Find where the given text appears and provide that cell's center as (x, y) coordinate. 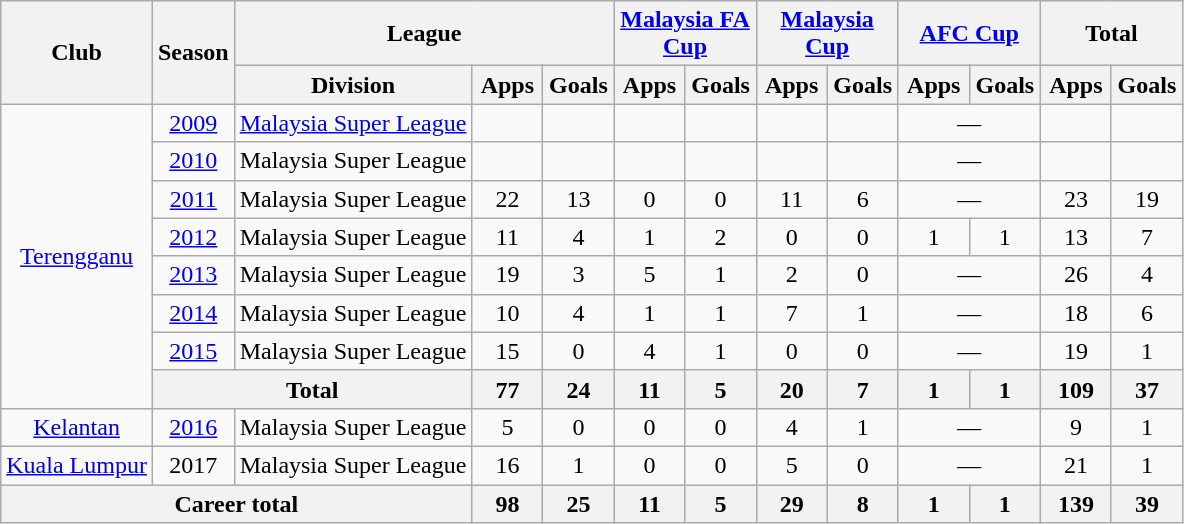
Malaysia FA Cup (685, 34)
21 (1076, 465)
16 (508, 465)
AFC Cup (969, 34)
Division (353, 85)
Kuala Lumpur (77, 465)
98 (508, 503)
2017 (193, 465)
18 (1076, 313)
23 (1076, 199)
139 (1076, 503)
2016 (193, 427)
29 (792, 503)
Terengganu (77, 256)
10 (508, 313)
25 (578, 503)
Career total (236, 503)
Malaysia Cup (827, 34)
8 (862, 503)
77 (508, 389)
3 (578, 275)
20 (792, 389)
2012 (193, 237)
Season (193, 52)
2013 (193, 275)
2009 (193, 123)
109 (1076, 389)
15 (508, 351)
37 (1146, 389)
9 (1076, 427)
24 (578, 389)
2010 (193, 161)
2014 (193, 313)
League (424, 34)
39 (1146, 503)
22 (508, 199)
Club (77, 52)
2011 (193, 199)
26 (1076, 275)
2015 (193, 351)
Kelantan (77, 427)
